Extract the [X, Y] coordinate from the center of the cell holding the provided text.  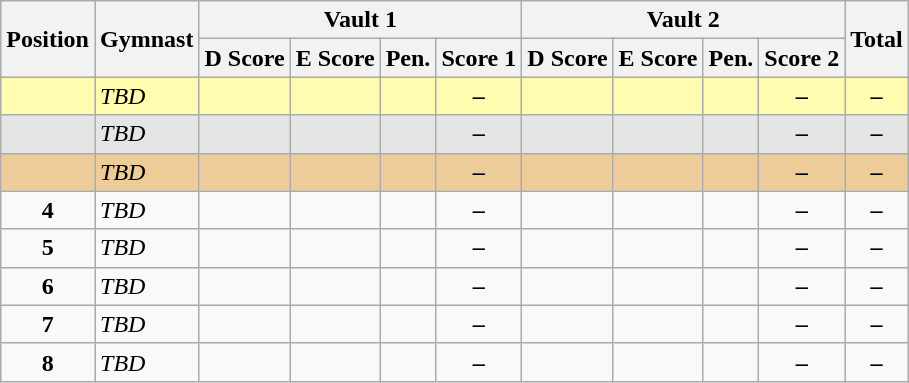
7 [48, 324]
Score 2 [802, 58]
Total [877, 39]
5 [48, 248]
Gymnast [146, 39]
Position [48, 39]
6 [48, 286]
Score 1 [479, 58]
8 [48, 362]
4 [48, 210]
Vault 1 [360, 20]
Vault 2 [684, 20]
